From the cell containing the given text, extract its center point as (X, Y) coordinate. 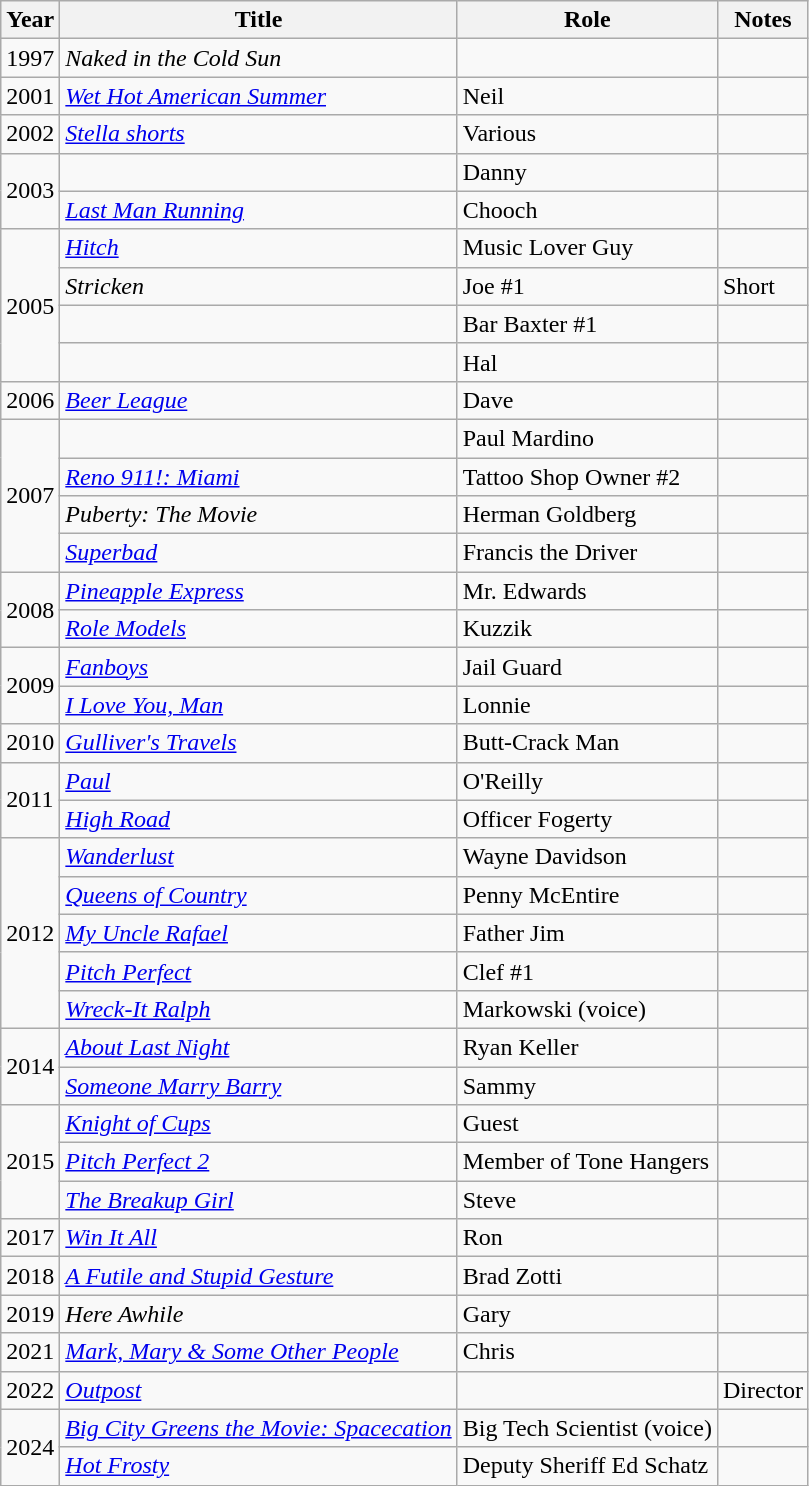
Beer League (258, 400)
Gulliver's Travels (258, 743)
Paul (258, 781)
Paul Mardino (587, 438)
Brad Zotti (587, 1276)
2015 (30, 1162)
Deputy Sheriff Ed Schatz (587, 1466)
Wreck-It Ralph (258, 1009)
Father Jim (587, 933)
Stella shorts (258, 134)
Chris (587, 1352)
Director (762, 1390)
Someone Marry Barry (258, 1085)
2011 (30, 800)
Steve (587, 1200)
Hitch (258, 248)
Pitch Perfect (258, 971)
Neil (587, 96)
2022 (30, 1390)
Fanboys (258, 667)
Year (30, 20)
2017 (30, 1238)
Mark, Mary & Some Other People (258, 1352)
Music Lover Guy (587, 248)
Tattoo Shop Owner #2 (587, 477)
My Uncle Rafael (258, 933)
Pitch Perfect 2 (258, 1162)
Ryan Keller (587, 1047)
2010 (30, 743)
Officer Fogerty (587, 819)
2021 (30, 1352)
Ron (587, 1238)
2014 (30, 1066)
Guest (587, 1124)
2019 (30, 1314)
Gary (587, 1314)
Outpost (258, 1390)
Chooch (587, 210)
Hot Frosty (258, 1466)
A Futile and Stupid Gesture (258, 1276)
Short (762, 286)
Markowski (voice) (587, 1009)
2006 (30, 400)
Wet Hot American Summer (258, 96)
Queens of Country (258, 895)
2024 (30, 1447)
2002 (30, 134)
Sammy (587, 1085)
Big Tech Scientist (voice) (587, 1428)
Kuzzik (587, 629)
2018 (30, 1276)
Clef #1 (587, 971)
Member of Tone Hangers (587, 1162)
Role (587, 20)
Naked in the Cold Sun (258, 58)
Penny McEntire (587, 895)
Lonnie (587, 705)
Stricken (258, 286)
Jail Guard (587, 667)
Reno 911!: Miami (258, 477)
Win It All (258, 1238)
Superbad (258, 553)
Danny (587, 172)
Dave (587, 400)
Role Models (258, 629)
Puberty: The Movie (258, 515)
Francis the Driver (587, 553)
Pineapple Express (258, 591)
High Road (258, 819)
About Last Night (258, 1047)
Bar Baxter #1 (587, 324)
2001 (30, 96)
O'Reilly (587, 781)
2005 (30, 305)
Title (258, 20)
Butt-Crack Man (587, 743)
2009 (30, 686)
Big City Greens the Movie: Spacecation (258, 1428)
Wanderlust (258, 857)
Notes (762, 20)
2012 (30, 933)
Joe #1 (587, 286)
Here Awhile (258, 1314)
2003 (30, 191)
1997 (30, 58)
The Breakup Girl (258, 1200)
Various (587, 134)
Wayne Davidson (587, 857)
Last Man Running (258, 210)
Hal (587, 362)
Knight of Cups (258, 1124)
I Love You, Man (258, 705)
Mr. Edwards (587, 591)
2007 (30, 495)
Herman Goldberg (587, 515)
2008 (30, 610)
